Detect which cell encompasses the target text, then output its [X, Y] center coordinate. 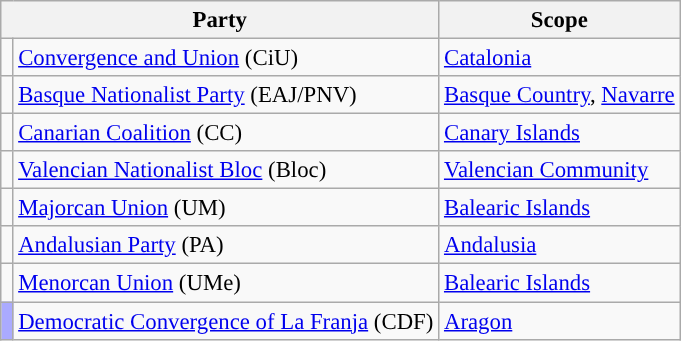
Valencian Community [560, 170]
Valencian Nationalist Bloc (Bloc) [226, 170]
Aragon [560, 321]
Canary Islands [560, 133]
Democratic Convergence of La Franja (CDF) [226, 321]
Catalonia [560, 58]
Canarian Coalition (CC) [226, 133]
Majorcan Union (UM) [226, 208]
Andalusia [560, 245]
Basque Nationalist Party (EAJ/PNV) [226, 95]
Scope [560, 20]
Menorcan Union (UMe) [226, 283]
Convergence and Union (CiU) [226, 58]
Basque Country, Navarre [560, 95]
Party [220, 20]
Andalusian Party (PA) [226, 245]
